Identify which cell holds the provided text, then report its [x, y] central coordinate. 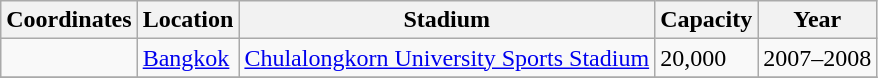
Chulalongkorn University Sports Stadium [447, 58]
Capacity [706, 20]
Location [188, 20]
Year [818, 20]
20,000 [706, 58]
Bangkok [188, 58]
Stadium [447, 20]
Coordinates [69, 20]
2007–2008 [818, 58]
